Search for the cell housing the specified text and yield its (x, y) center coordinate. 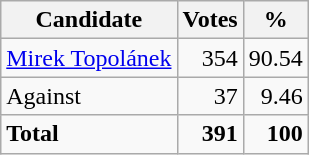
391 (210, 134)
Against (89, 96)
Votes (210, 20)
Total (89, 134)
90.54 (276, 58)
Candidate (89, 20)
354 (210, 58)
100 (276, 134)
9.46 (276, 96)
Mirek Topolánek (89, 58)
37 (210, 96)
% (276, 20)
